Identify which cell holds the provided text, then report its (x, y) central coordinate. 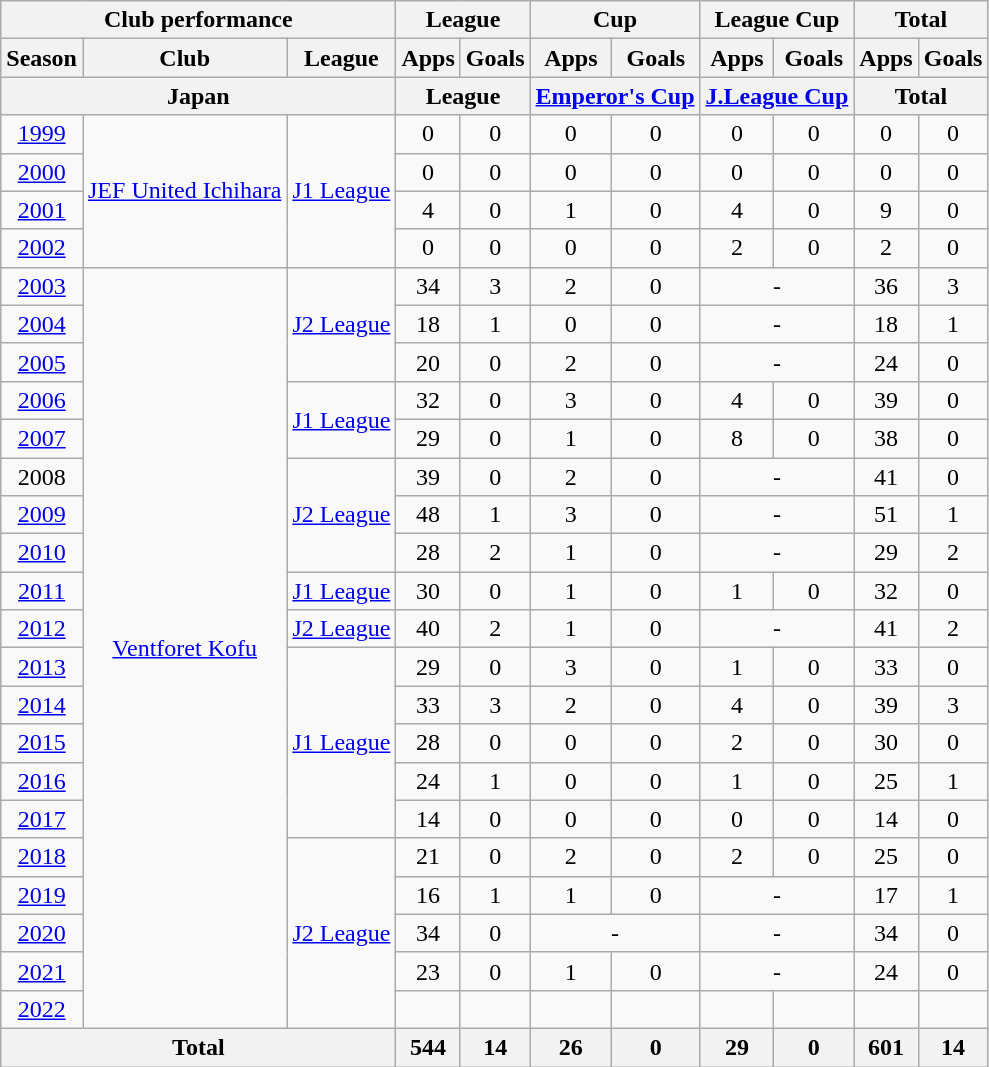
2009 (42, 515)
20 (428, 362)
2018 (42, 857)
2021 (42, 971)
Club performance (198, 20)
23 (428, 971)
Ventforet Kofu (184, 648)
J.League Cup (777, 96)
2003 (42, 286)
2012 (42, 629)
2010 (42, 553)
26 (571, 1047)
544 (428, 1047)
2014 (42, 705)
2006 (42, 400)
2007 (42, 438)
1999 (42, 134)
Emperor's Cup (615, 96)
2016 (42, 781)
2020 (42, 933)
16 (428, 895)
2011 (42, 591)
Cup (615, 20)
36 (886, 286)
Japan (198, 96)
League Cup (777, 20)
2005 (42, 362)
2015 (42, 743)
2004 (42, 324)
2002 (42, 248)
9 (886, 210)
17 (886, 895)
2022 (42, 1009)
2008 (42, 477)
38 (886, 438)
Club (184, 58)
Season (42, 58)
2013 (42, 667)
21 (428, 857)
2001 (42, 210)
48 (428, 515)
40 (428, 629)
8 (737, 438)
2019 (42, 895)
51 (886, 515)
2017 (42, 819)
601 (886, 1047)
2000 (42, 172)
JEF United Ichihara (184, 191)
